Pinpoint the cell where the given text exists, returning its [X, Y] midpoint coordinate. 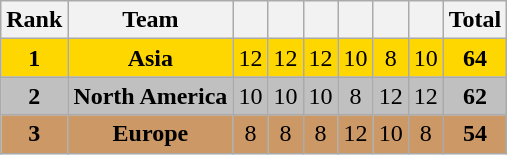
2 [34, 96]
North America [150, 96]
54 [475, 134]
1 [34, 58]
3 [34, 134]
Asia [150, 58]
Total [475, 20]
Team [150, 20]
62 [475, 96]
64 [475, 58]
Europe [150, 134]
Rank [34, 20]
